Provide the (x, y) coordinate of the cell's center where the given text is located.  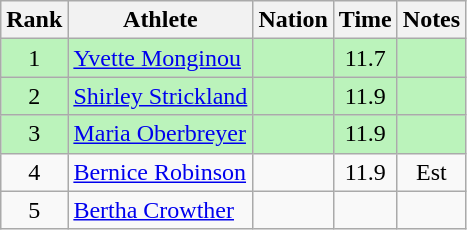
Athlete (160, 20)
Est (431, 172)
Maria Oberbreyer (160, 134)
Nation (293, 20)
11.7 (365, 58)
Notes (431, 20)
2 (34, 96)
Rank (34, 20)
Shirley Strickland (160, 96)
Time (365, 20)
3 (34, 134)
1 (34, 58)
Bernice Robinson (160, 172)
5 (34, 210)
4 (34, 172)
Bertha Crowther (160, 210)
Yvette Monginou (160, 58)
